Determine the [x, y] coordinate at the center of the cell enclosing the given text.  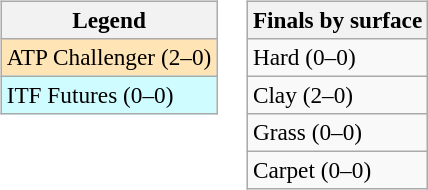
Grass (0–0) [337, 133]
Legend [108, 20]
Hard (0–0) [337, 57]
ATP Challenger (2–0) [108, 57]
Finals by surface [337, 20]
ITF Futures (0–0) [108, 95]
Clay (2–0) [337, 95]
Carpet (0–0) [337, 171]
